Identify which cell holds the provided text, then report its [X, Y] central coordinate. 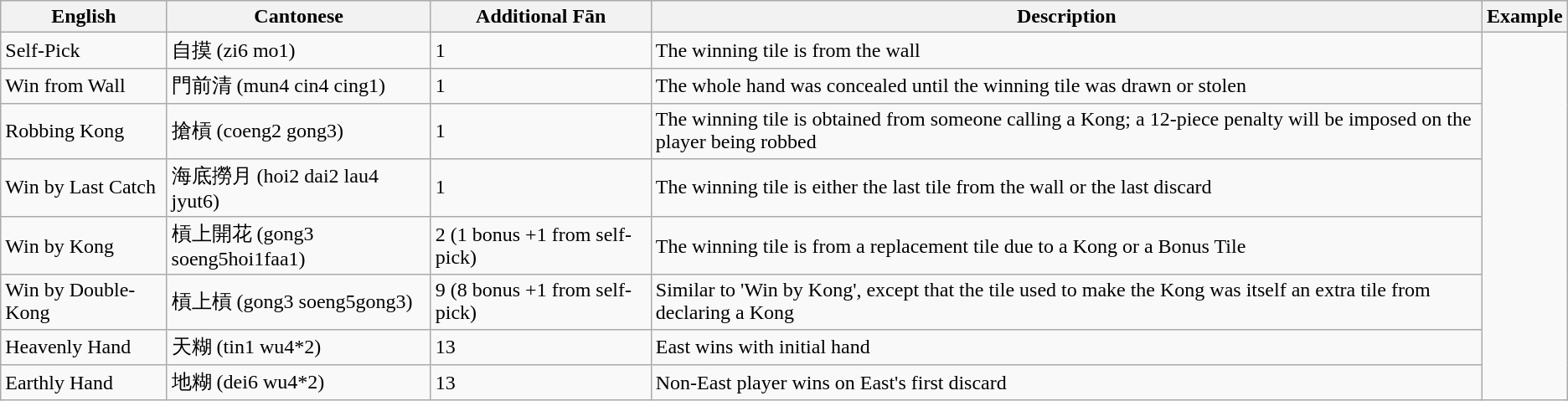
槓上開花 (gong3 soeng5hoi1faa1) [298, 246]
Example [1524, 17]
門前清 (mun4 cin4 cing1) [298, 85]
The winning tile is from a replacement tile due to a Kong or a Bonus Tile [1066, 246]
海底撈月 (hoi2 dai2 lau4 jyut6) [298, 188]
2 (1 bonus +1 from self-pick) [541, 246]
槓上槓 (gong3 soeng5gong3) [298, 301]
Heavenly Hand [84, 347]
The winning tile is from the wall [1066, 50]
Self-Pick [84, 50]
天糊 (tin1 wu4*2) [298, 347]
9 (8 bonus +1 from self-pick) [541, 301]
The whole hand was concealed until the winning tile was drawn or stolen [1066, 85]
Win by Last Catch [84, 188]
East wins with initial hand [1066, 347]
Similar to 'Win by Kong', except that the tile used to make the Kong was itself an extra tile from declaring a Kong [1066, 301]
Additional Fān [541, 17]
地糊 (dei6 wu4*2) [298, 383]
Win from Wall [84, 85]
Cantonese [298, 17]
The winning tile is obtained from someone calling a Kong; a 12-piece penalty will be imposed on the player being robbed [1066, 131]
Robbing Kong [84, 131]
自摸 (zi6 mo1) [298, 50]
Win by Double-Kong [84, 301]
搶槓 (coeng2 gong3) [298, 131]
English [84, 17]
Earthly Hand [84, 383]
Description [1066, 17]
The winning tile is either the last tile from the wall or the last discard [1066, 188]
Non-East player wins on East's first discard [1066, 383]
Win by Kong [84, 246]
